Identify which cell holds the provided text, then report its (x, y) central coordinate. 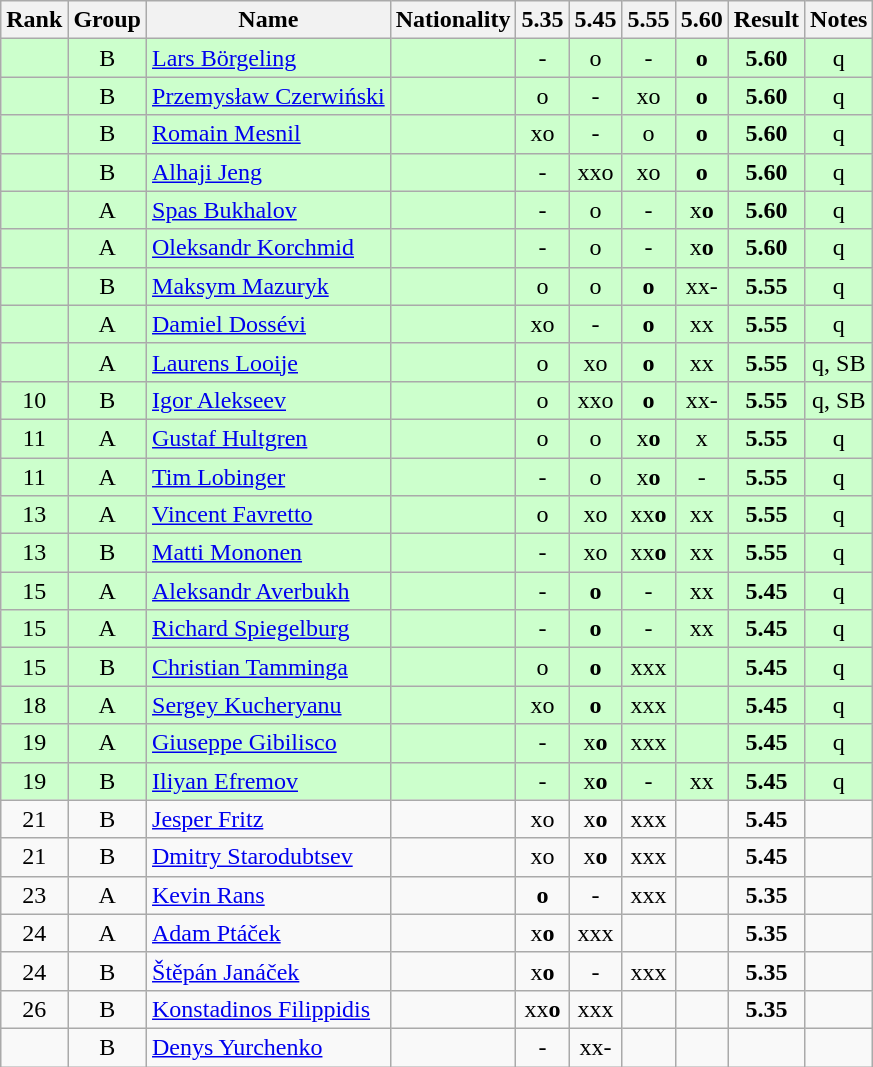
Adam Ptáček (269, 933)
26 (34, 1009)
Dmitry Starodubtsev (269, 857)
Spas Bukhalov (269, 210)
Christian Tamminga (269, 667)
Igor Alekseev (269, 400)
10 (34, 400)
Damiel Dossévi (269, 324)
Iliyan Efremov (269, 781)
Maksym Mazuryk (269, 286)
18 (34, 705)
Rank (34, 20)
Vincent Favretto (269, 515)
Denys Yurchenko (269, 1047)
Kevin Rans (269, 895)
Alhaji Jeng (269, 172)
Romain Mesnil (269, 134)
Group (108, 20)
Nationality (453, 20)
Štěpán Janáček (269, 971)
Tim Lobinger (269, 477)
Result (766, 20)
Sergey Kucheryanu (269, 705)
Richard Spiegelburg (269, 629)
Aleksandr Averbukh (269, 591)
x (702, 438)
Giuseppe Gibilisco (269, 743)
Gustaf Hultgren (269, 438)
Przemysław Czerwiński (269, 96)
Jesper Fritz (269, 819)
Laurens Looije (269, 362)
Oleksandr Korchmid (269, 248)
23 (34, 895)
Lars Börgeling (269, 58)
Name (269, 20)
Matti Mononen (269, 553)
Notes (839, 20)
Konstadinos Filippidis (269, 1009)
